Return (x, y) of the center of cell containing provided text 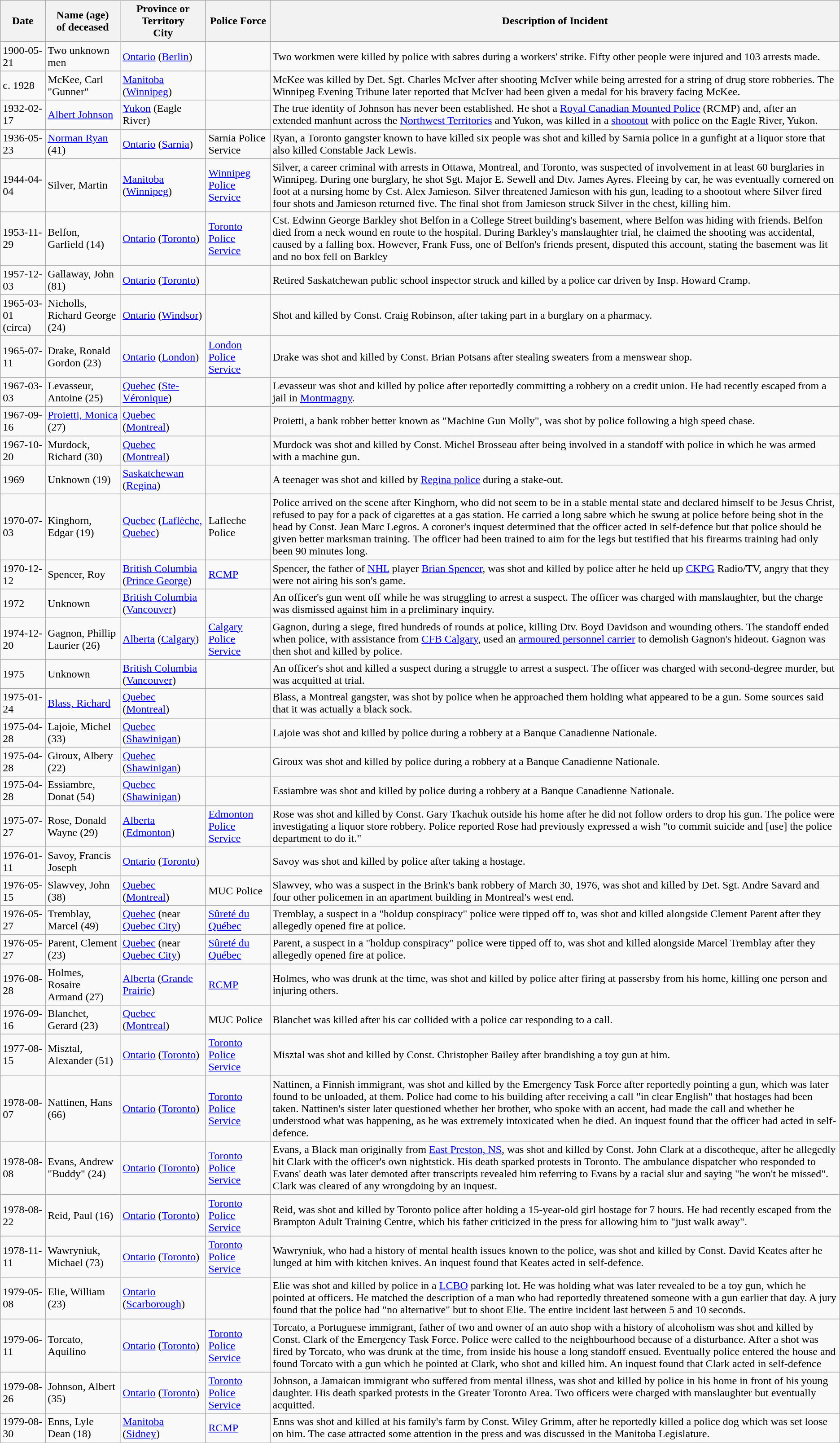
1970-12-12 (23, 575)
1957-12-03 (23, 280)
Description of Incident (555, 21)
Silver, Martin (83, 185)
1970-07-03 (23, 527)
Holmes, who was drunk at the time, was shot and killed by police after firing at passersby from his home, killing one person and injuring others. (555, 984)
Levasseur was shot and killed by police after reportedly committing a robbery on a credit union. He had recently escaped from a jail in Montmagny. (555, 392)
Winnipeg Police Service (238, 185)
Reid, Paul (16) (83, 1215)
Giroux, Albery (22) (83, 761)
Police Force (238, 21)
Drake, Ronald Gordon (23) (83, 356)
Gagnon, Phillip Laurier (26) (83, 639)
Manitoba (Sidney) (163, 1428)
1979-05-08 (23, 1298)
Saskatchewan (Regina) (163, 480)
1965-03-01 (circa) (23, 315)
1978-08-07 (23, 1109)
Belfon, Garfield (14) (83, 239)
1977-08-15 (23, 1055)
Ontario (Sarnia) (163, 144)
1979-08-26 (23, 1393)
1975-07-27 (23, 826)
Levasseur, Antoine (25) (83, 392)
1976-08-28 (23, 984)
Quebec (Laflèche, Quebec) (163, 527)
Blanchet, Gerard (23) (83, 1020)
1944-04-04 (23, 185)
Alberta (Grande Prairie) (163, 984)
Nicholls, Richard George (24) (83, 315)
Essiambre, Donat (54) (83, 791)
Misztal was shot and killed by Const. Christopher Bailey after brandishing a toy gun at him. (555, 1055)
Savoy, Francis Joseph (83, 861)
Two workmen were killed by police with sabres during a workers' strike. Fifty other people were injured and 103 arrests made. (555, 57)
Two unknown men (83, 57)
Quebec (Ste-Véronique) (163, 392)
Murdock, Richard (30) (83, 450)
Name (age)of deceased (83, 21)
Edmonton Police Service (238, 826)
Norman Ryan (41) (83, 144)
Misztal, Alexander (51) (83, 1055)
Alberta (Calgary) (163, 639)
1936-05-23 (23, 144)
c. 1928 (23, 85)
1978-08-08 (23, 1168)
Blass, Richard (83, 703)
Ontario (Scarborough) (163, 1298)
1967-03-03 (23, 392)
1975-01-24 (23, 703)
1979-08-30 (23, 1428)
Holmes, Rosaire Armand (27) (83, 984)
Giroux was shot and killed by police during a robbery at a Banque Canadienne Nationale. (555, 761)
1979-06-11 (23, 1345)
Nattinen, Hans (66) (83, 1109)
Albert Johnson (83, 115)
1975 (23, 674)
Lajoie was shot and killed by police during a robbery at a Banque Canadienne Nationale. (555, 733)
Torcato, Aquilino (83, 1345)
British Columbia (Prince George) (163, 575)
Essiambre was shot and killed by police during a robbery at a Banque Canadienne Nationale. (555, 791)
Murdock was shot and killed by Const. Michel Brosseau after being involved in a standoff with police in which he was armed with a machine gun. (555, 450)
Retired Saskatchewan public school inspector struck and killed by a police car driven by Insp. Howard Cramp. (555, 280)
Gallaway, John (81) (83, 280)
1972 (23, 603)
Shot and killed by Const. Craig Robinson, after taking part in a burglary on a pharmacy. (555, 315)
Tremblay, Marcel (49) (83, 919)
1978-11-11 (23, 1257)
Yukon (Eagle River) (163, 115)
Enns, Lyle Dean (18) (83, 1428)
Ontario (Berlin) (163, 57)
Kinghorn, Edgar (19) (83, 527)
1967-10-20 (23, 450)
Alberta (Edmonton) (163, 826)
Johnson, Albert (35) (83, 1393)
Wawryniuk, Michael (73) (83, 1257)
1965-07-11 (23, 356)
Province or Territory City (163, 21)
1976-09-16 (23, 1020)
Elie, William (23) (83, 1298)
Lajoie, Michel (33) (83, 733)
1969 (23, 480)
1978-08-22 (23, 1215)
1976-05-15 (23, 891)
Savoy was shot and killed by police after taking a hostage. (555, 861)
Calgary Police Service (238, 639)
London Police Service (238, 356)
Spencer, Roy (83, 575)
Evans, Andrew "Buddy" (24) (83, 1168)
Date (23, 21)
1967-09-16 (23, 421)
Slawvey, John (38) (83, 891)
Ontario (Windsor) (163, 315)
1976-01-11 (23, 861)
1900-05-21 (23, 57)
Sarnia Police Service (238, 144)
1974-12-20 (23, 639)
A teenager was shot and killed by Regina police during a stake-out. (555, 480)
Drake was shot and killed by Const. Brian Potsans after stealing sweaters from a menswear shop. (555, 356)
1932-02-17 (23, 115)
Parent, Clement (23) (83, 949)
Blanchet was killed after his car collided with a police car responding to a call. (555, 1020)
1953-11-29 (23, 239)
Lafleche Police (238, 527)
Ontario (London) (163, 356)
Unknown (19) (83, 480)
Proietti, Monica (27) (83, 421)
Rose, Donald Wayne (29) (83, 826)
McKee, Carl "Gunner" (83, 85)
Proietti, a bank robber better known as "Machine Gun Molly", was shot by police following a high speed chase. (555, 421)
